Determine the [X, Y] coordinate at the center of the cell enclosing the given text.  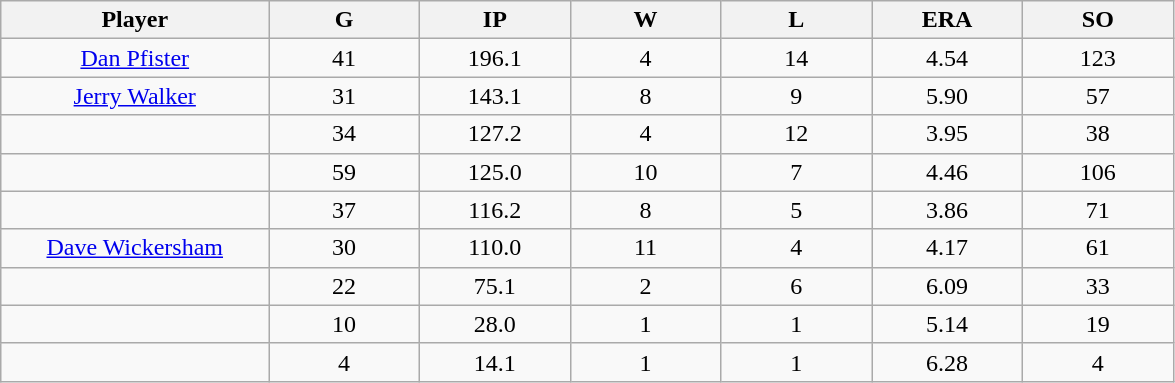
125.0 [494, 172]
14.1 [494, 362]
ERA [948, 20]
127.2 [494, 134]
75.1 [494, 286]
61 [1098, 248]
38 [1098, 134]
Player [135, 20]
19 [1098, 324]
14 [796, 58]
110.0 [494, 248]
123 [1098, 58]
30 [344, 248]
22 [344, 286]
SO [1098, 20]
4.17 [948, 248]
37 [344, 210]
IP [494, 20]
71 [1098, 210]
59 [344, 172]
34 [344, 134]
W [646, 20]
11 [646, 248]
6 [796, 286]
6.09 [948, 286]
5 [796, 210]
57 [1098, 96]
28.0 [494, 324]
31 [344, 96]
6.28 [948, 362]
9 [796, 96]
143.1 [494, 96]
5.90 [948, 96]
Dan Pfister [135, 58]
G [344, 20]
4.46 [948, 172]
196.1 [494, 58]
L [796, 20]
41 [344, 58]
4.54 [948, 58]
12 [796, 134]
3.95 [948, 134]
33 [1098, 286]
Jerry Walker [135, 96]
116.2 [494, 210]
2 [646, 286]
106 [1098, 172]
7 [796, 172]
3.86 [948, 210]
Dave Wickersham [135, 248]
5.14 [948, 324]
